Determine the [x, y] coordinate at the center of the cell enclosing the given text.  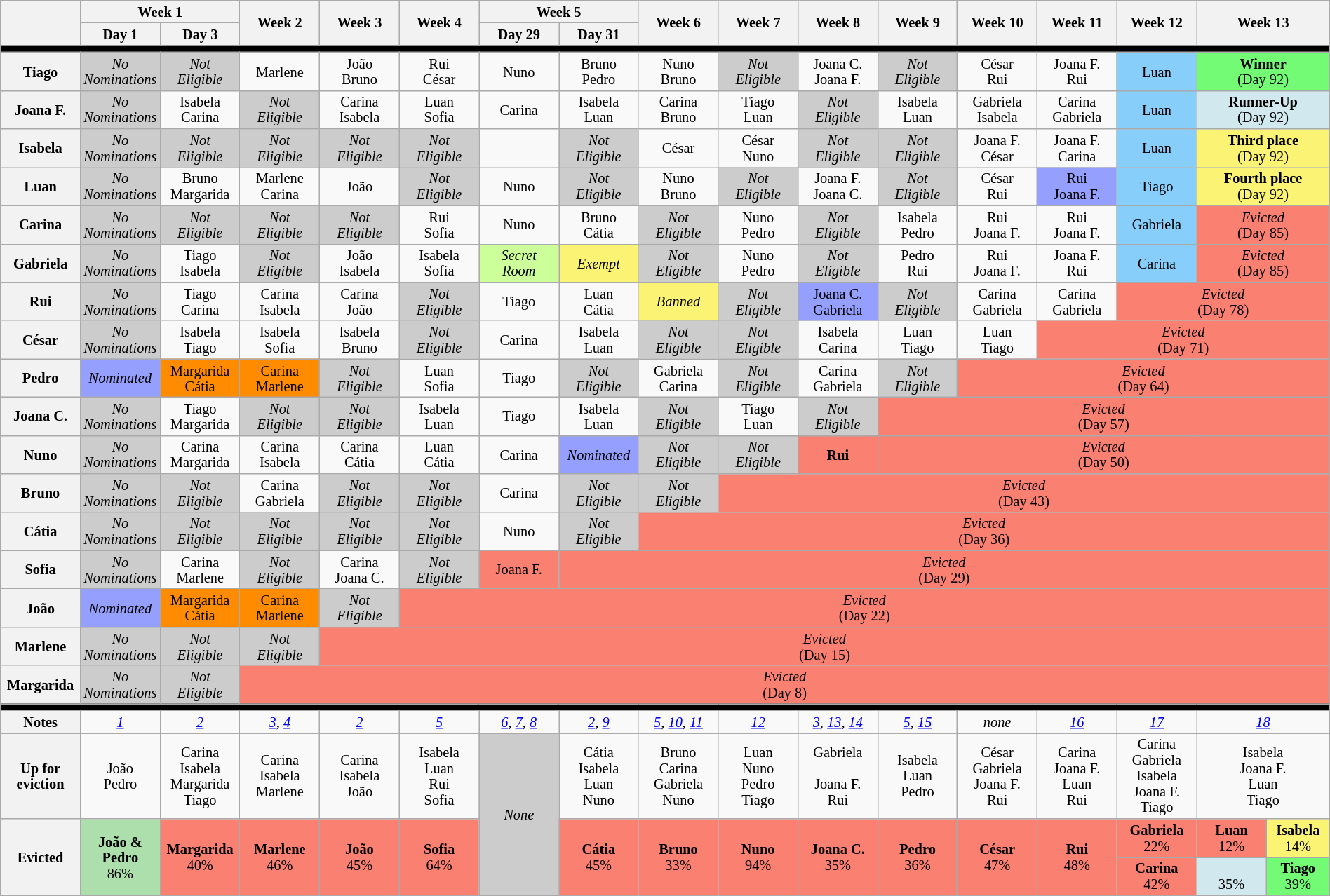
Evicted(Day 50) [1103, 454]
Banned [678, 301]
Joana C.Gabriela [838, 301]
Week 13 [1263, 22]
Week 3 [360, 22]
LuanNunoPedroTiago [758, 775]
Week 4 [439, 22]
Evicted(Day 78) [1223, 301]
Day 1 [120, 34]
None [519, 813]
Joana C.35% [838, 857]
Evicted(Day 64) [1143, 379]
CarinaIsabelaMargaridaTiago [200, 775]
MarleneCarina [280, 186]
GabrielaJoana F.Rui [838, 775]
Week 11 [1077, 22]
1 [120, 721]
Cátia [41, 531]
Margarida [41, 684]
Runner-Up(Day 92) [1263, 109]
Nuno94% [758, 857]
Evicted [41, 857]
17 [1157, 721]
César47% [997, 857]
Week 7 [758, 22]
TiagoMargarida [200, 416]
RuiCésar [439, 72]
Carina42% [1157, 876]
3, 13, 14 [838, 721]
IsabelaJoana F.LuanTiago [1263, 775]
Evicted(Day 15) [825, 646]
Week 12 [1157, 22]
CésarGabrielaJoana F.Rui [997, 775]
Evicted(Day 8) [784, 684]
GabrielaCarina [678, 379]
Bruno [41, 494]
Joana F.Joana C. [838, 186]
João45% [360, 857]
Pedro [41, 379]
CarinaJoana F.LuanRui [1077, 775]
Winner(Day 92) [1263, 72]
16 [1077, 721]
Fourth place(Day 92) [1263, 186]
6, 7, 8 [519, 721]
5, 15 [918, 721]
BrunoCátia [599, 224]
CarinaBruno [678, 109]
Evicted(Day 36) [983, 531]
IsabelaTiago [200, 339]
Tiago39% [1298, 876]
CarinaIsabelaMarlene [280, 775]
CátiaIsabelaLuanNuno [599, 775]
Bruno33% [678, 857]
BrunoCarinaGabrielaNuno [678, 775]
CarinaJoão [360, 301]
JoãoIsabela [360, 264]
JoãoPedro [120, 775]
Week 6 [678, 22]
Joana F.Carina [1077, 149]
GabrielaIsabela [997, 109]
Up foreviction [41, 775]
Evicted(Day 57) [1103, 416]
Week 1 [160, 11]
12 [758, 721]
Sofia [41, 569]
Week 10 [997, 22]
Day 31 [599, 34]
none [997, 721]
IsabelaLuanPedro [918, 775]
5 [439, 721]
Notes [41, 721]
IsabelaBruno [360, 339]
Joana C.Joana F. [838, 72]
Marlene46% [280, 857]
Evicted(Day 43) [1024, 494]
Margarida40% [200, 857]
Isabela [41, 149]
Week 9 [918, 22]
Week 2 [280, 22]
JoãoBruno [360, 72]
Cátia45% [599, 857]
Isabela14% [1298, 837]
2, 9 [599, 721]
Luan12% [1232, 837]
Joana F.César [997, 149]
Sofia64% [439, 857]
IsabelaLuanRuiSofia [439, 775]
35% [1232, 876]
Pedro36% [918, 857]
CarinaIsabelaJoão [360, 775]
Week 5 [558, 11]
RuiSofia [439, 224]
CarinaJoana C. [360, 569]
TiagoIsabela [200, 264]
CarinaMargarida [200, 454]
BrunoPedro [599, 72]
TiagoCarina [200, 301]
18 [1263, 721]
PedroRui [918, 264]
Joana C. [41, 416]
IsabelaPedro [918, 224]
Rui48% [1077, 857]
CésarNuno [758, 149]
CarinaCátia [360, 454]
Day 3 [200, 34]
3, 4 [280, 721]
Third place(Day 92) [1263, 149]
5, 10, 11 [678, 721]
CarinaGabrielaIsabelaJoana F.Tiago [1157, 775]
João &Pedro86% [120, 857]
Evicted(Day 22) [864, 609]
Evicted(Day 71) [1183, 339]
Gabriela22% [1157, 837]
Day 29 [519, 34]
Evicted(Day 29) [944, 569]
Week 8 [838, 22]
BrunoMargarida [200, 186]
SecretRoom [519, 264]
Exempt [599, 264]
